Provide the [X, Y] coordinate of the cell's center where the given text is located.  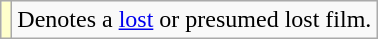
Denotes a lost or presumed lost film. [194, 20]
